Return [x, y] of the center of cell containing provided text 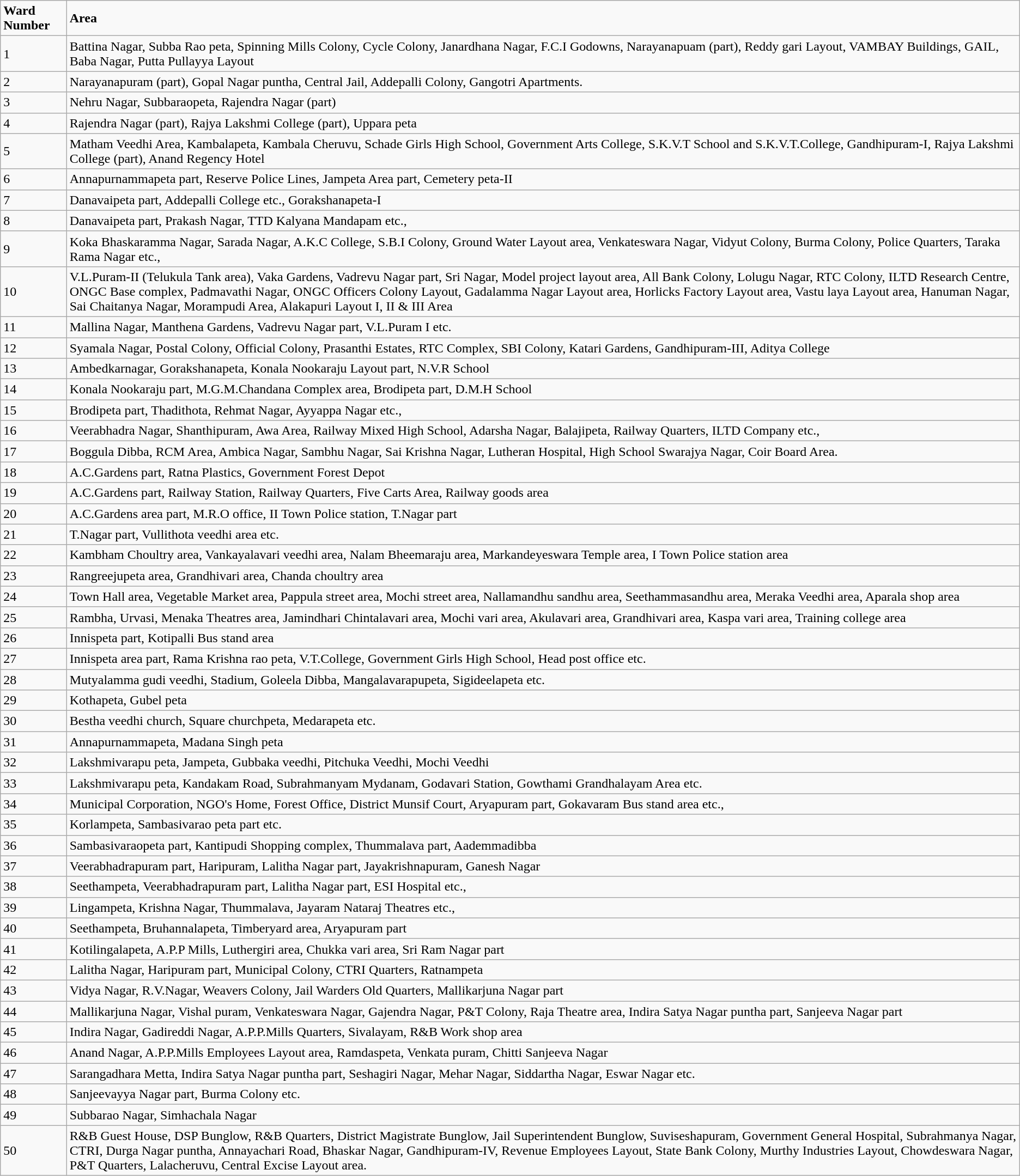
Vidya Nagar, R.V.Nagar, Weavers Colony, Jail Warders Old Quarters, Mallikarjuna Nagar part [543, 990]
Sanjeevayya Nagar part, Burma Colony etc. [543, 1094]
7 [34, 200]
49 [34, 1115]
3 [34, 102]
Rangreejupeta area, Grandhivari area, Chanda choultry area [543, 576]
41 [34, 949]
Syamala Nagar, Postal Colony, Official Colony, Prasanthi Estates, RTC Complex, SBI Colony, Katari Gardens, Gandhipuram-III, Aditya College [543, 348]
Innispeta part, Kotipalli Bus stand area [543, 638]
4 [34, 123]
10 [34, 291]
39 [34, 907]
Ward Number [34, 19]
26 [34, 638]
A.C.Gardens part, Ratna Plastics, Government Forest Depot [543, 472]
23 [34, 576]
Municipal Corporation, NGO's Home, Forest Office, District Munsif Court, Aryapuram part, Gokavaram Bus stand area etc., [543, 804]
9 [34, 248]
1 [34, 53]
11 [34, 327]
38 [34, 887]
Danavaipeta part, Addepalli College etc., Gorakshanapeta-I [543, 200]
15 [34, 410]
48 [34, 1094]
50 [34, 1150]
16 [34, 431]
17 [34, 452]
21 [34, 534]
2 [34, 82]
Rajendra Nagar (part), Rajya Lakshmi College (part), Uppara peta [543, 123]
40 [34, 928]
36 [34, 845]
Veerabhadra Nagar, Shanthipuram, Awa Area, Railway Mixed High School, Adarsha Nagar, Balajipeta, Railway Quarters, ILTD Company etc., [543, 431]
Seethampeta, Bruhannalapeta, Timberyard area, Aryapuram part [543, 928]
Area [543, 19]
Bestha veedhi church, Square churchpeta, Medarapeta etc. [543, 721]
Sambasivaraopeta part, Kantipudi Shopping complex, Thummalava part, Aademmadibba [543, 845]
18 [34, 472]
Anand Nagar, A.P.P.Mills Employees Layout area, Ramdaspeta, Venkata puram, Chitti Sanjeeva Nagar [543, 1053]
43 [34, 990]
Kotilingalapeta, A.P.P Mills, Luthergiri area, Chukka vari area, Sri Ram Nagar part [543, 949]
35 [34, 825]
Veerabhadrapuram part, Haripuram, Lalitha Nagar part, Jayakrishnapuram, Ganesh Nagar [543, 866]
33 [34, 783]
Danavaipeta part, Prakash Nagar, TTD Kalyana Mandapam etc., [543, 221]
47 [34, 1074]
Lalitha Nagar, Haripuram part, Municipal Colony, CTRI Quarters, Ratnampeta [543, 970]
Nehru Nagar, Subbaraopeta, Rajendra Nagar (part) [543, 102]
13 [34, 369]
31 [34, 742]
19 [34, 493]
Annapurnammapeta, Madana Singh peta [543, 742]
Annapurnammapeta part, Reserve Police Lines, Jampeta Area part, Cemetery peta-II [543, 179]
Konala Nookaraju part, M.G.M.Chandana Complex area, Brodipeta part, D.M.H School [543, 389]
27 [34, 659]
30 [34, 721]
24 [34, 596]
A.C.Gardens area part, M.R.O office, II Town Police station, T.Nagar part [543, 514]
Subbarao Nagar, Simhachala Nagar [543, 1115]
8 [34, 221]
14 [34, 389]
46 [34, 1053]
A.C.Gardens part, Railway Station, Railway Quarters, Five Carts Area, Railway goods area [543, 493]
34 [34, 804]
25 [34, 617]
Brodipeta part, Thadithota, Rehmat Nagar, Ayyappa Nagar etc., [543, 410]
37 [34, 866]
22 [34, 555]
Sarangadhara Metta, Indira Satya Nagar puntha part, Seshagiri Nagar, Mehar Nagar, Siddartha Nagar, Eswar Nagar etc. [543, 1074]
32 [34, 763]
6 [34, 179]
44 [34, 1012]
29 [34, 700]
Indira Nagar, Gadireddi Nagar, A.P.P.Mills Quarters, Sivalayam, R&B Work shop area [543, 1032]
Ambedkarnagar, Gorakshanapeta, Konala Nookaraju Layout part, N.V.R School [543, 369]
Lingampeta, Krishna Nagar, Thummalava, Jayaram Nataraj Theatres etc., [543, 907]
42 [34, 970]
Lakshmivarapu peta, Jampeta, Gubbaka veedhi, Pitchuka Veedhi, Mochi Veedhi [543, 763]
45 [34, 1032]
28 [34, 679]
Lakshmivarapu peta, Kandakam Road, Subrahmanyam Mydanam, Godavari Station, Gowthami Grandhalayam Area etc. [543, 783]
T.Nagar part, Vullithota veedhi area etc. [543, 534]
12 [34, 348]
20 [34, 514]
Narayanapuram (part), Gopal Nagar puntha, Central Jail, Addepalli Colony, Gangotri Apartments. [543, 82]
Boggula Dibba, RCM Area, Ambica Nagar, Sambhu Nagar, Sai Krishna Nagar, Lutheran Hospital, High School Swarajya Nagar, Coir Board Area. [543, 452]
Korlampeta, Sambasivarao peta part etc. [543, 825]
Mallina Nagar, Manthena Gardens, Vadrevu Nagar part, V.L.Puram I etc. [543, 327]
Kambham Choultry area, Vankayalavari veedhi area, Nalam Bheemaraju area, Markandeyeswara Temple area, I Town Police station area [543, 555]
Seethampeta, Veerabhadrapuram part, Lalitha Nagar part, ESI Hospital etc., [543, 887]
Kothapeta, Gubel peta [543, 700]
Innispeta area part, Rama Krishna rao peta, V.T.College, Government Girls High School, Head post office etc. [543, 659]
Mutyalamma gudi veedhi, Stadium, Goleela Dibba, Mangalavarapupeta, Sigideelapeta etc. [543, 679]
5 [34, 151]
